From the cell containing the given text, extract its center point as (x, y) coordinate. 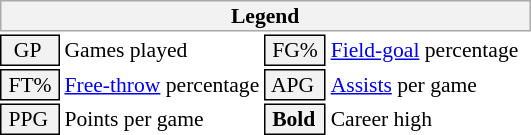
Games played (162, 50)
GP (30, 50)
Field-goal percentage (430, 50)
FG% (295, 50)
APG (295, 85)
Free-throw percentage (162, 85)
FT% (30, 85)
Legend (265, 16)
Assists per game (430, 85)
